Detect which cell encompasses the target text, then output its (X, Y) center coordinate. 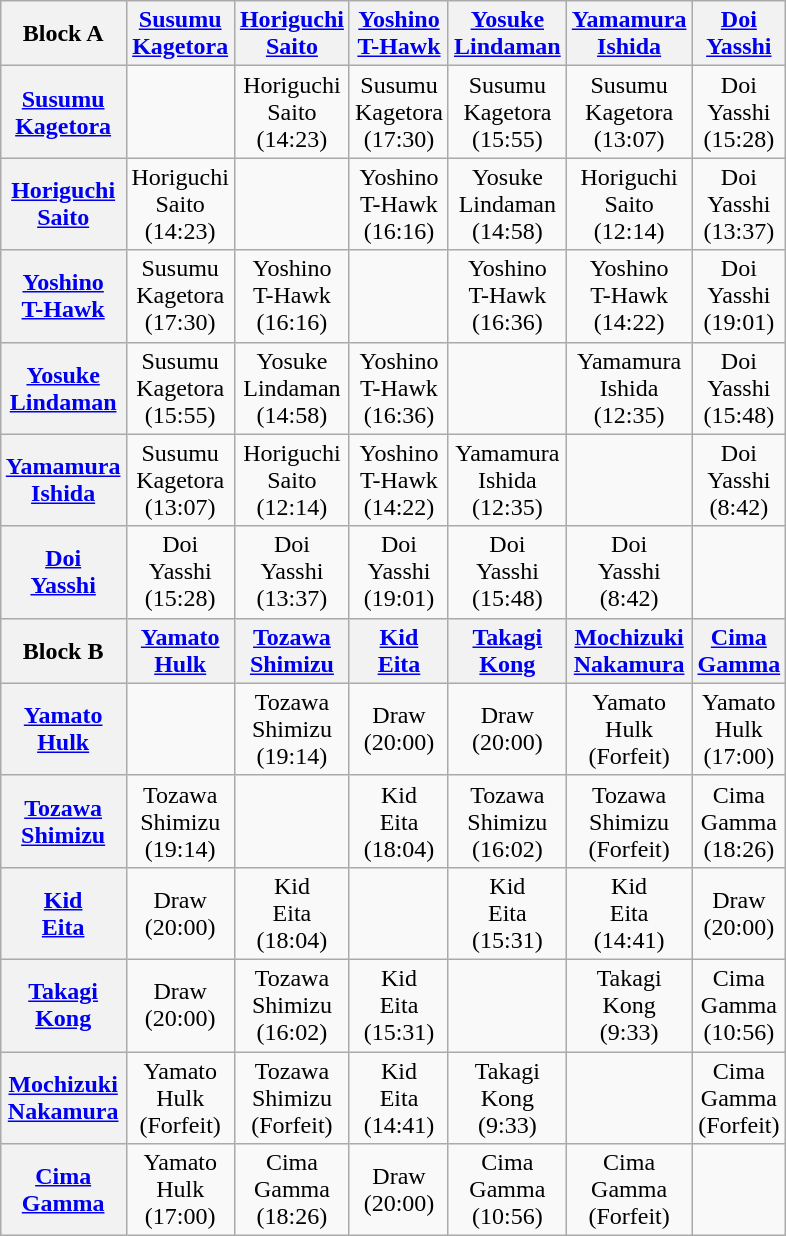
Block A (63, 34)
Block B (63, 650)
